Return the (x, y) coordinate for the center point of the cell that contains the specified text.  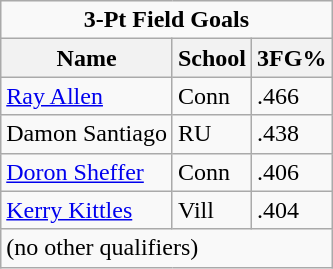
Doron Sheffer (87, 172)
Ray Allen (87, 96)
Vill (212, 210)
RU (212, 134)
(no other qualifiers) (166, 248)
.404 (292, 210)
.406 (292, 172)
.438 (292, 134)
Damon Santiago (87, 134)
School (212, 58)
Kerry Kittles (87, 210)
3FG% (292, 58)
.466 (292, 96)
Name (87, 58)
3-Pt Field Goals (166, 20)
